Output the (X, Y) coordinate of the center of the cell containing the given text.  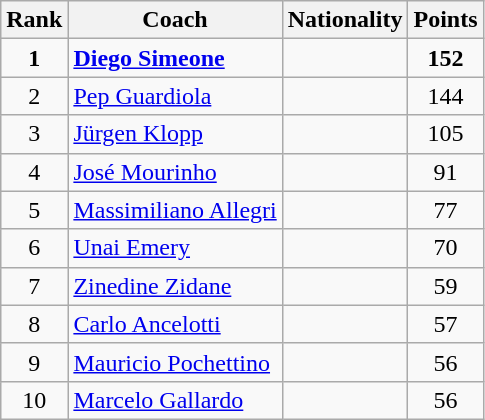
57 (446, 324)
Rank (34, 20)
152 (446, 58)
7 (34, 286)
91 (446, 172)
8 (34, 324)
105 (446, 134)
144 (446, 96)
10 (34, 400)
Nationality (345, 20)
77 (446, 210)
Mauricio Pochettino (175, 362)
59 (446, 286)
Marcelo Gallardo (175, 400)
6 (34, 248)
70 (446, 248)
1 (34, 58)
Points (446, 20)
Massimiliano Allegri (175, 210)
Coach (175, 20)
5 (34, 210)
Zinedine Zidane (175, 286)
Pep Guardiola (175, 96)
Jürgen Klopp (175, 134)
Carlo Ancelotti (175, 324)
3 (34, 134)
9 (34, 362)
2 (34, 96)
José Mourinho (175, 172)
4 (34, 172)
Diego Simeone (175, 58)
Unai Emery (175, 248)
